Pinpoint the cell where the given text exists, returning its (x, y) midpoint coordinate. 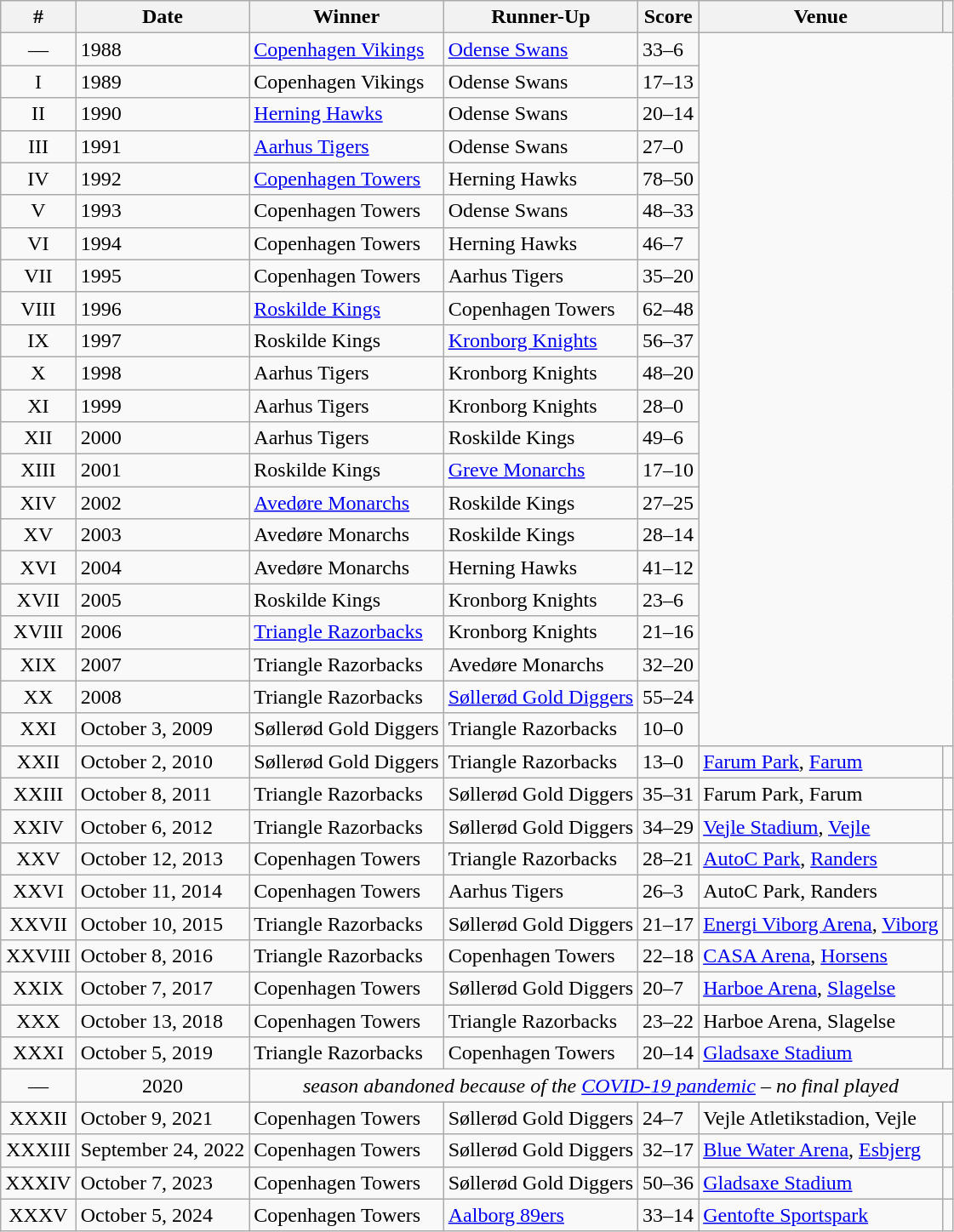
XVIII (38, 632)
Score (669, 17)
October 5, 2019 (163, 1053)
Date (163, 17)
1994 (163, 243)
XXVI (38, 891)
XVII (38, 600)
1999 (163, 406)
50–36 (669, 1183)
1996 (163, 308)
1992 (163, 179)
XXVII (38, 923)
October 12, 2013 (163, 858)
41–12 (669, 568)
XXV (38, 858)
13–0 (669, 761)
2004 (163, 568)
21–16 (669, 632)
# (38, 17)
28–14 (669, 535)
2020 (163, 1086)
1988 (163, 49)
1995 (163, 276)
46–7 (669, 243)
22–18 (669, 956)
Energi Viborg Arena, Viborg (820, 923)
32–17 (669, 1150)
35–31 (669, 794)
III (38, 146)
35–20 (669, 276)
October 11, 2014 (163, 891)
October 2, 2010 (163, 761)
XXXII (38, 1118)
XXXV (38, 1215)
October 8, 2016 (163, 956)
XXXIV (38, 1183)
2006 (163, 632)
XXIX (38, 989)
IV (38, 179)
XXX (38, 1021)
XXXI (38, 1053)
27–0 (669, 146)
55–24 (669, 697)
September 24, 2022 (163, 1150)
XIX (38, 664)
27–25 (669, 503)
1993 (163, 211)
2005 (163, 600)
23–6 (669, 600)
V (38, 211)
October 10, 2015 (163, 923)
Runner-Up (540, 17)
2002 (163, 503)
October 3, 2009 (163, 729)
XIII (38, 471)
78–50 (669, 179)
1998 (163, 373)
XXIV (38, 826)
season abandoned because of the COVID-19 pandemic – no final played (601, 1086)
56–37 (669, 340)
IX (38, 340)
Gentofte Sportspark (820, 1215)
20–7 (669, 989)
Winner (346, 17)
XXVIII (38, 956)
1990 (163, 114)
XXII (38, 761)
28–0 (669, 406)
XXI (38, 729)
XXIII (38, 794)
CASA Arena, Horsens (820, 956)
Aalborg 89ers (540, 1215)
October 9, 2021 (163, 1118)
26–3 (669, 891)
XV (38, 535)
62–48 (669, 308)
1997 (163, 340)
2008 (163, 697)
48–20 (669, 373)
2001 (163, 471)
XVI (38, 568)
II (38, 114)
Vejle Stadium, Vejle (820, 826)
49–6 (669, 438)
24–7 (669, 1118)
34–29 (669, 826)
October 6, 2012 (163, 826)
XXXIII (38, 1150)
48–33 (669, 211)
X (38, 373)
Vejle Atletikstadion, Vejle (820, 1118)
10–0 (669, 729)
17–13 (669, 82)
Blue Water Arena, Esbjerg (820, 1150)
2003 (163, 535)
2007 (163, 664)
17–10 (669, 471)
1991 (163, 146)
VIII (38, 308)
October 7, 2017 (163, 989)
23–22 (669, 1021)
33–14 (669, 1215)
VI (38, 243)
October 5, 2024 (163, 1215)
28–21 (669, 858)
2000 (163, 438)
32–20 (669, 664)
October 7, 2023 (163, 1183)
Greve Monarchs (540, 471)
October 13, 2018 (163, 1021)
1989 (163, 82)
I (38, 82)
Venue (820, 17)
XIV (38, 503)
VII (38, 276)
XI (38, 406)
21–17 (669, 923)
33–6 (669, 49)
October 8, 2011 (163, 794)
XII (38, 438)
XX (38, 697)
